Find where the given text appears and provide that cell's center as (x, y) coordinate. 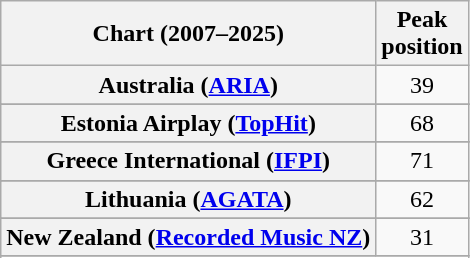
Australia (ARIA) (188, 85)
Estonia Airplay (TopHit) (188, 123)
Greece International (IFPI) (188, 161)
71 (422, 161)
Chart (2007–2025) (188, 34)
31 (422, 237)
Lithuania (AGATA) (188, 199)
Peakposition (422, 34)
39 (422, 85)
62 (422, 199)
68 (422, 123)
New Zealand (Recorded Music NZ) (188, 237)
